Return [x, y] of the center of cell containing provided text 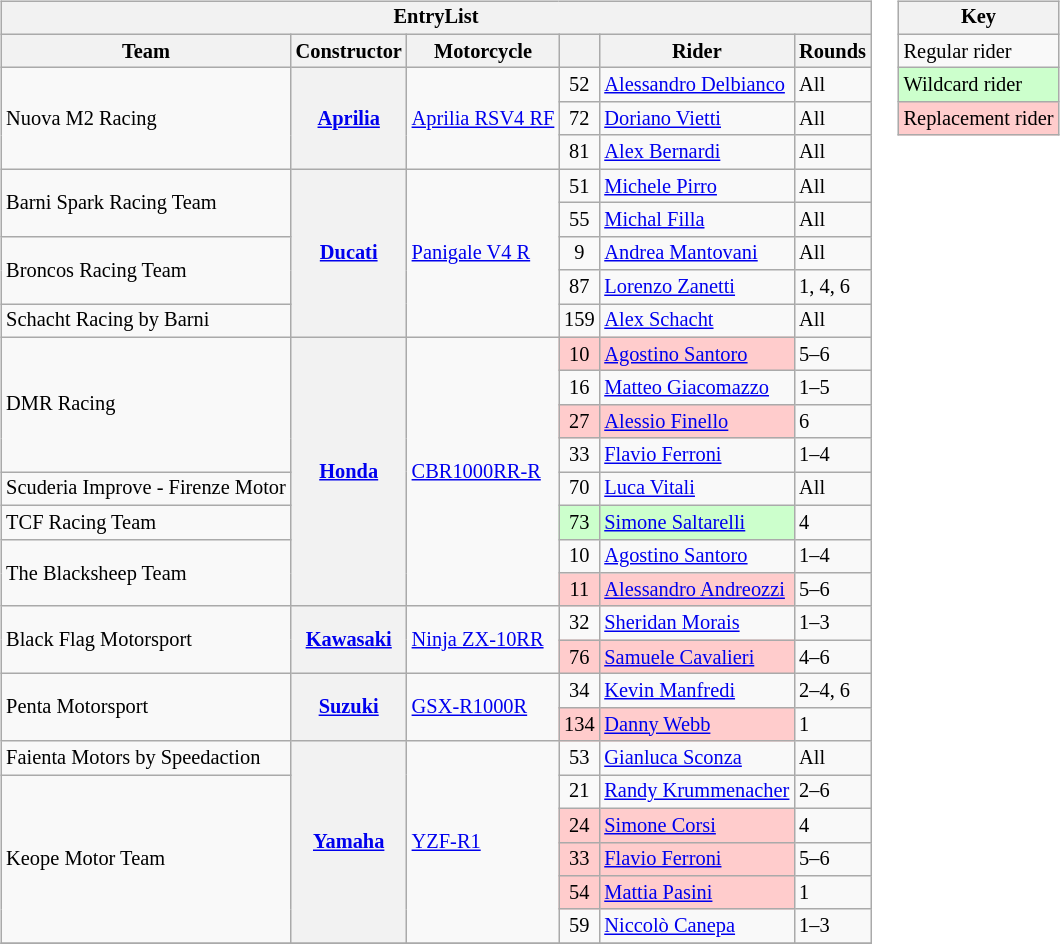
Lorenzo Zanetti [696, 287]
24 [579, 825]
Ninja ZX-10RR [483, 640]
Wildcard rider [979, 85]
16 [579, 388]
52 [579, 85]
Alex Bernardi [696, 152]
2–6 [832, 792]
Barni Spark Racing Team [146, 202]
Yamaha [349, 842]
6 [832, 422]
73 [579, 522]
CBR1000RR-R [483, 472]
Broncos Racing Team [146, 270]
Key [979, 18]
4–6 [832, 657]
53 [579, 758]
Motorcycle [483, 51]
72 [579, 119]
21 [579, 792]
27 [579, 422]
Luca Vitali [696, 489]
59 [579, 926]
Alessandro Andreozzi [696, 590]
YZF-R1 [483, 842]
55 [579, 220]
Kevin Manfredi [696, 691]
GSX-R1000R [483, 708]
Sheridan Morais [696, 623]
70 [579, 489]
Rider [696, 51]
Simone Saltarelli [696, 522]
9 [579, 253]
Panigale V4 R [483, 253]
Schacht Racing by Barni [146, 321]
Team [146, 51]
159 [579, 321]
Honda [349, 472]
Nuova M2 Racing [146, 118]
Replacement rider [979, 119]
Constructor [349, 51]
Rounds [832, 51]
Alex Schacht [696, 321]
134 [579, 724]
The Blacksheep Team [146, 572]
51 [579, 186]
EntryList [436, 18]
Aprilia RSV4 RF [483, 118]
Mattia Pasini [696, 893]
1, 4, 6 [832, 287]
Simone Corsi [696, 825]
54 [579, 893]
Black Flag Motorsport [146, 640]
Alessio Finello [696, 422]
Gianluca Sconza [696, 758]
Niccolò Canepa [696, 926]
Regular rider [979, 51]
81 [579, 152]
11 [579, 590]
Suzuki [349, 708]
TCF Racing Team [146, 522]
Samuele Cavalieri [696, 657]
34 [579, 691]
Andrea Mantovani [696, 253]
Randy Krummenacher [696, 792]
Aprilia [349, 118]
Michele Pirro [696, 186]
1–5 [832, 388]
32 [579, 623]
Penta Motorsport [146, 708]
Scuderia Improve - Firenze Motor [146, 489]
87 [579, 287]
Keope Motor Team [146, 859]
2–4, 6 [832, 691]
Michal Filla [696, 220]
DMR Racing [146, 404]
Danny Webb [696, 724]
Doriano Vietti [696, 119]
Faienta Motors by Speedaction [146, 758]
Kawasaki [349, 640]
76 [579, 657]
Matteo Giacomazzo [696, 388]
Ducati [349, 253]
Alessandro Delbianco [696, 85]
